Scan for the cell matching the given text and deliver its [X, Y] coordinate at center. 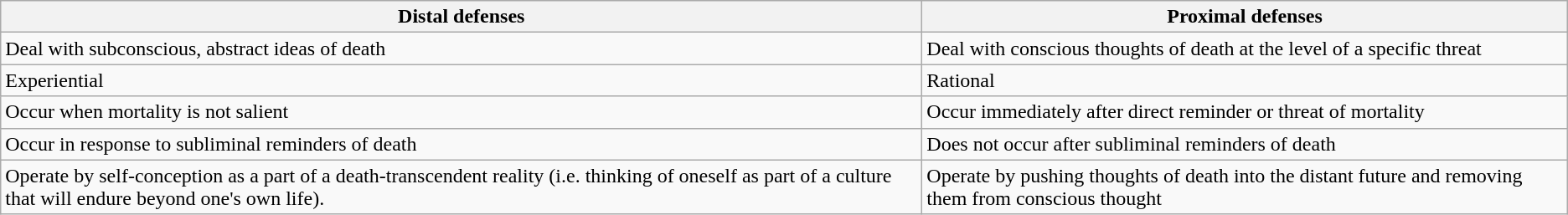
Distal defenses [462, 17]
Rational [1245, 80]
Deal with conscious thoughts of death at the level of a specific threat [1245, 49]
Occur in response to subliminal reminders of death [462, 144]
Does not occur after subliminal reminders of death [1245, 144]
Proximal defenses [1245, 17]
Occur immediately after direct reminder or threat of mortality [1245, 112]
Operate by pushing thoughts of death into the distant future and removing them from conscious thought [1245, 187]
Experiential [462, 80]
Deal with subconscious, abstract ideas of death [462, 49]
Occur when mortality is not salient [462, 112]
